Find where the given text appears and provide that cell's center as [x, y] coordinate. 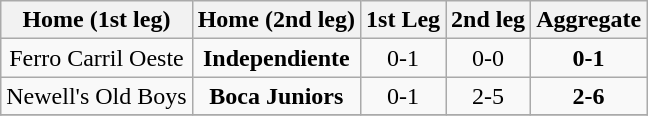
Aggregate [589, 20]
1st Leg [404, 20]
Independiente [276, 58]
Home (2nd leg) [276, 20]
2-6 [589, 96]
Ferro Carril Oeste [96, 58]
0-0 [488, 58]
Newell's Old Boys [96, 96]
Boca Juniors [276, 96]
2nd leg [488, 20]
2-5 [488, 96]
Home (1st leg) [96, 20]
